Capture the cell that displays the provided text and extract its (X, Y) central coordinate. 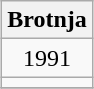
1991 (48, 58)
Brotnja (48, 20)
